Capture the cell that displays the provided text and extract its [X, Y] central coordinate. 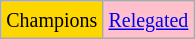
Champions [52, 20]
Relegated [148, 20]
